For the text-containing cell, return its midpoint in (X, Y) coordinate format. 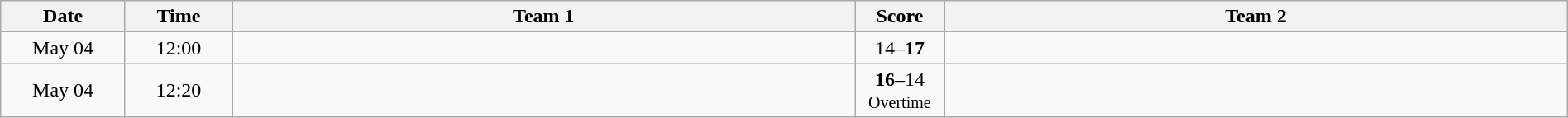
Time (179, 17)
12:20 (179, 91)
Score (900, 17)
14–17 (900, 48)
Date (63, 17)
12:00 (179, 48)
Team 1 (544, 17)
16–14Overtime (900, 91)
Team 2 (1256, 17)
